Detect which cell encompasses the target text, then output its (X, Y) center coordinate. 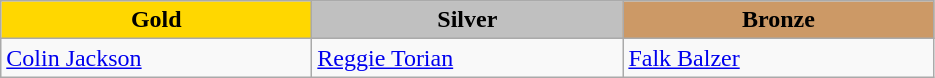
Bronze (778, 20)
Silver (468, 20)
Reggie Torian (468, 58)
Colin Jackson (156, 58)
Falk Balzer (778, 58)
Gold (156, 20)
